Return [X, Y] of the center of cell containing provided text 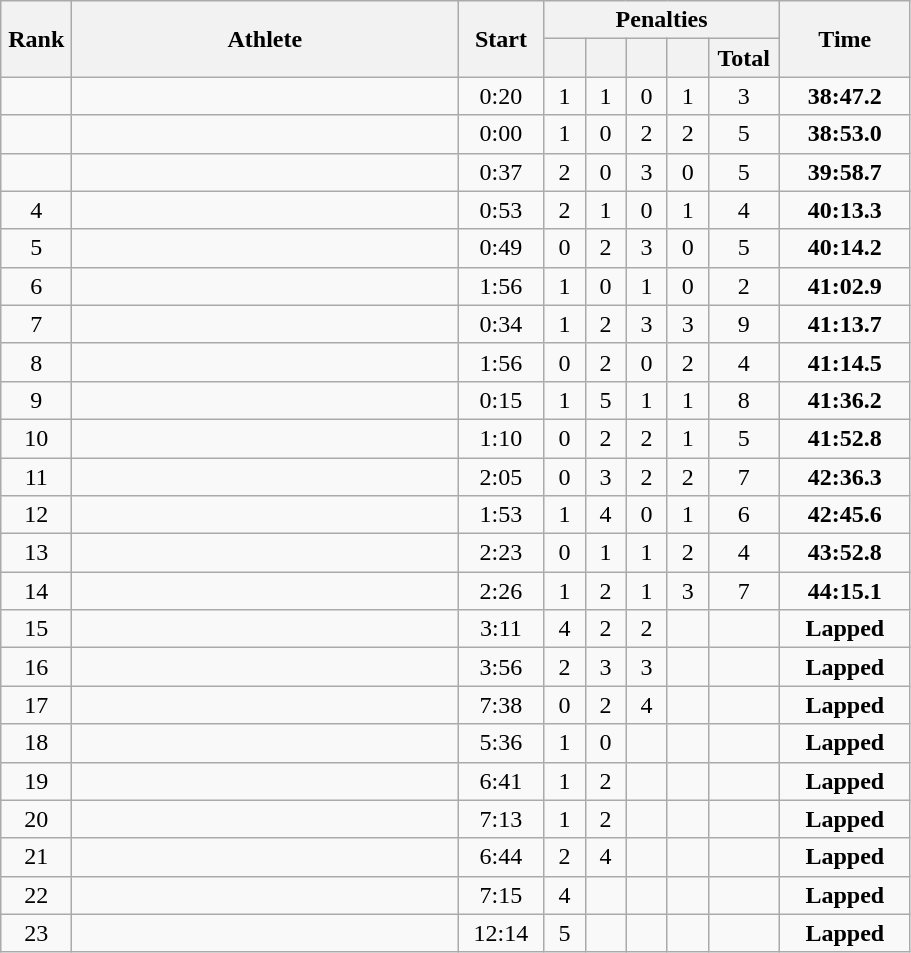
Athlete [265, 39]
Time [844, 39]
41:52.8 [844, 438]
15 [36, 629]
42:36.3 [844, 477]
42:45.6 [844, 515]
12:14 [501, 933]
2:26 [501, 591]
5:36 [501, 743]
22 [36, 895]
18 [36, 743]
Penalties [662, 20]
2:05 [501, 477]
41:36.2 [844, 400]
7:15 [501, 895]
0:15 [501, 400]
14 [36, 591]
0:20 [501, 96]
20 [36, 819]
0:34 [501, 324]
1:10 [501, 438]
39:58.7 [844, 172]
44:15.1 [844, 591]
19 [36, 781]
0:53 [501, 210]
Rank [36, 39]
1:53 [501, 515]
41:02.9 [844, 286]
2:23 [501, 553]
6:44 [501, 857]
41:13.7 [844, 324]
16 [36, 667]
21 [36, 857]
17 [36, 705]
3:11 [501, 629]
40:14.2 [844, 248]
38:53.0 [844, 134]
10 [36, 438]
7:38 [501, 705]
Total [744, 58]
0:37 [501, 172]
7:13 [501, 819]
43:52.8 [844, 553]
Start [501, 39]
40:13.3 [844, 210]
41:14.5 [844, 362]
13 [36, 553]
11 [36, 477]
38:47.2 [844, 96]
0:49 [501, 248]
23 [36, 933]
6:41 [501, 781]
12 [36, 515]
0:00 [501, 134]
3:56 [501, 667]
